Identify which cell holds the provided text, then report its [X, Y] central coordinate. 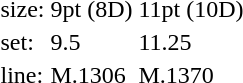
9.5 [92, 42]
